Return the (X, Y) coordinate for the center point of the cell that contains the specified text.  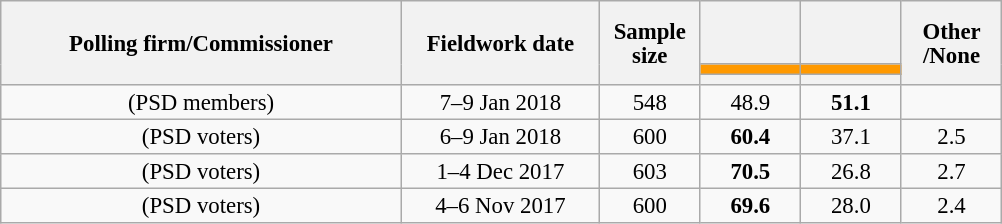
48.9 (750, 102)
1–4 Dec 2017 (500, 172)
70.5 (750, 172)
603 (650, 172)
69.6 (750, 206)
Polling firm/Commissioner (202, 43)
26.8 (852, 172)
(PSD members) (202, 102)
2.4 (952, 206)
2.7 (952, 172)
60.4 (750, 138)
Sample size (650, 43)
28.0 (852, 206)
6–9 Jan 2018 (500, 138)
4–6 Nov 2017 (500, 206)
37.1 (852, 138)
Fieldwork date (500, 43)
51.1 (852, 102)
2.5 (952, 138)
Other/None (952, 43)
548 (650, 102)
7–9 Jan 2018 (500, 102)
